Identify which cell holds the provided text, then report its [x, y] central coordinate. 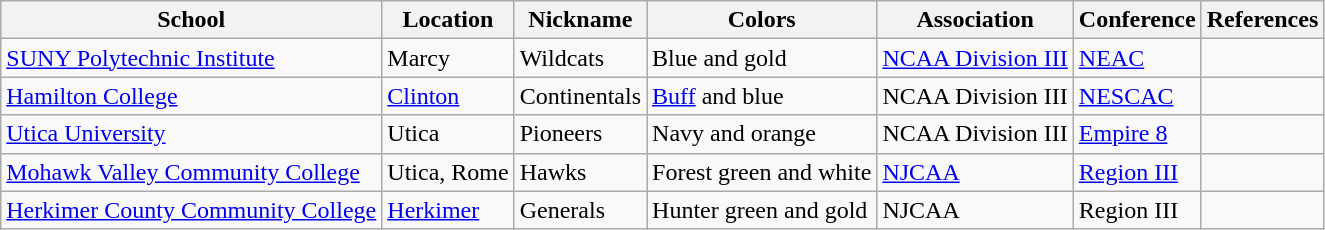
Nickname [580, 20]
Wildcats [580, 58]
Conference [1137, 20]
NEAC [1137, 58]
Marcy [448, 58]
Association [975, 20]
Empire 8 [1137, 134]
Hawks [580, 172]
Navy and orange [762, 134]
Pioneers [580, 134]
Mohawk Valley Community College [192, 172]
Blue and gold [762, 58]
Location [448, 20]
Hamilton College [192, 96]
Colors [762, 20]
Herkimer [448, 210]
Forest green and white [762, 172]
Herkimer County Community College [192, 210]
Utica, Rome [448, 172]
Utica [448, 134]
Utica University [192, 134]
Hunter green and gold [762, 210]
NESCAC [1137, 96]
Clinton [448, 96]
Continentals [580, 96]
Buff and blue [762, 96]
References [1262, 20]
SUNY Polytechnic Institute [192, 58]
School [192, 20]
Generals [580, 210]
